Capture the cell that displays the provided text and extract its [x, y] central coordinate. 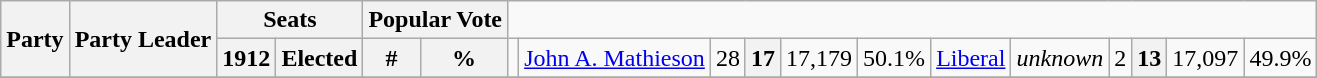
17,179 [818, 58]
50.1% [894, 58]
13 [1150, 58]
28 [728, 58]
Liberal [971, 58]
Popular Vote [436, 20]
John A. Mathieson [615, 58]
17 [762, 58]
1912 [246, 58]
Seats [290, 20]
% [464, 58]
Elected [320, 58]
Party Leader [143, 39]
2 [1120, 58]
49.9% [1280, 58]
17,097 [1206, 58]
Party [35, 39]
# [392, 58]
unknown [1060, 58]
